Output the (X, Y) coordinate of the center of the cell containing the given text.  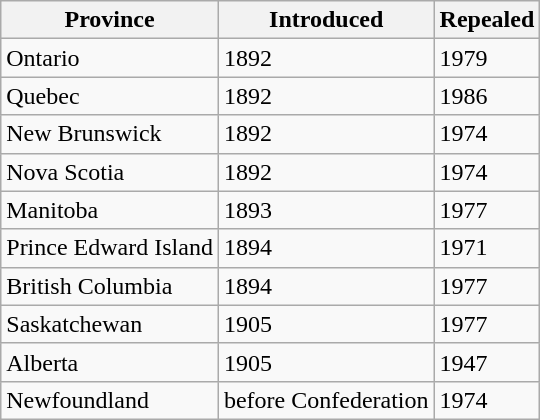
1979 (487, 58)
before Confederation (326, 400)
1947 (487, 362)
Prince Edward Island (110, 248)
Introduced (326, 20)
Newfoundland (110, 400)
Manitoba (110, 210)
Saskatchewan (110, 324)
New Brunswick (110, 134)
Province (110, 20)
Ontario (110, 58)
1971 (487, 248)
Repealed (487, 20)
1893 (326, 210)
1986 (487, 96)
Quebec (110, 96)
Alberta (110, 362)
Nova Scotia (110, 172)
British Columbia (110, 286)
